Extract the (x, y) coordinate from the center of the cell holding the provided text.  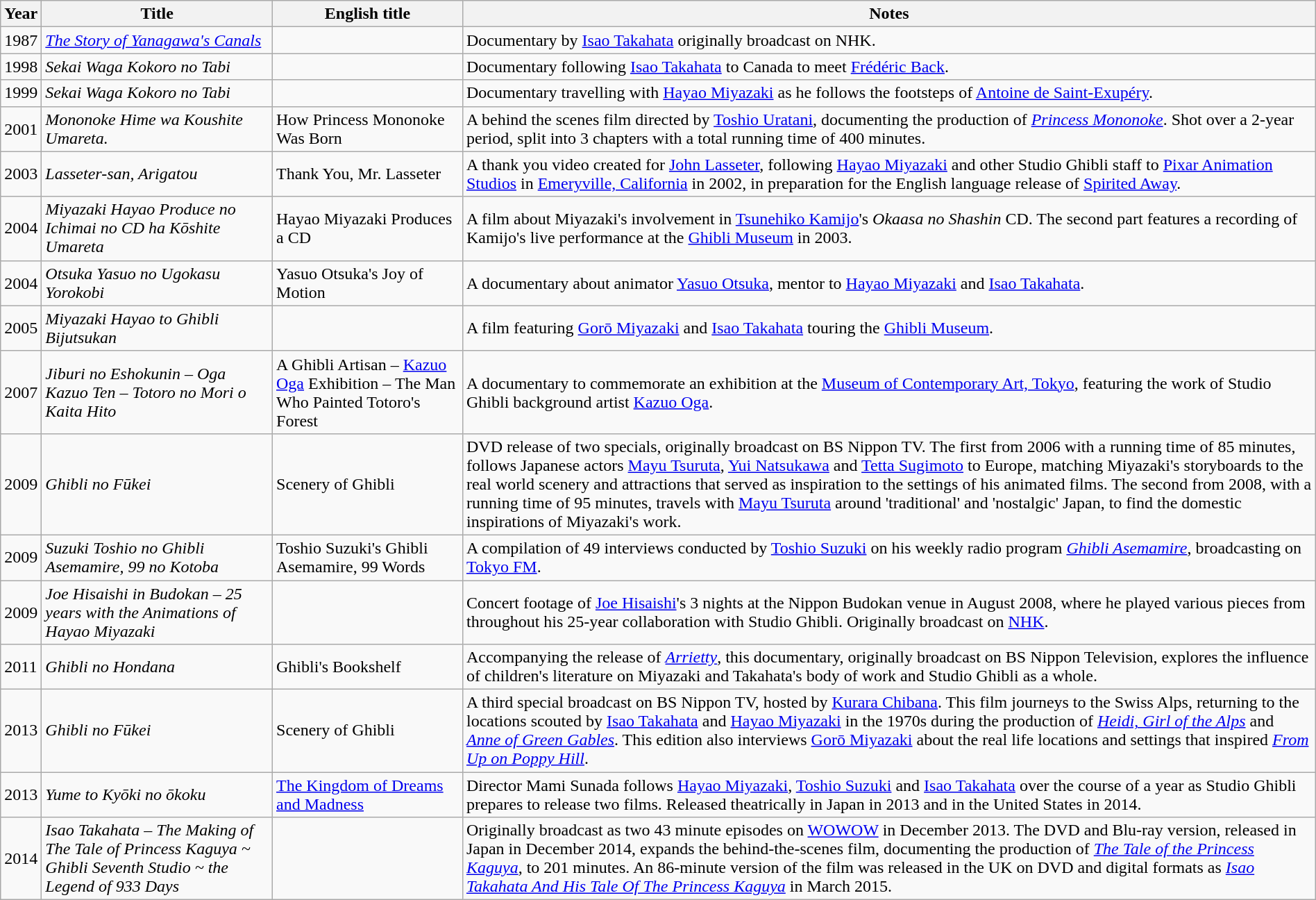
2003 (21, 174)
Suzuki Toshio no Ghibli Asemamire, 99 no Kotoba (157, 557)
English title (368, 14)
Documentary by Isao Takahata originally broadcast on NHK. (888, 40)
Miyazaki Hayao to Ghibli Bijutsukan (157, 328)
Thank You, Mr. Lasseter (368, 174)
Isao Takahata – The Making of The Tale of Princess Kaguya ~ Ghibli Seventh Studio ~ the Legend of 933 Days (157, 858)
A compilation of 49 interviews conducted by Toshio Suzuki on his weekly radio program Ghibli Asemamire, broadcasting on Tokyo FM. (888, 557)
Yasuo Otsuka's Joy of Motion (368, 283)
A film featuring Gorō Miyazaki and Isao Takahata touring the Ghibli Museum. (888, 328)
Yume to Kyōki no ōkoku (157, 794)
Notes (888, 14)
1987 (21, 40)
Otsuka Yasuo no Ugokasu Yorokobi (157, 283)
The Kingdom of Dreams and Madness (368, 794)
Ghibli no Hondana (157, 667)
Mononoke Hime wa Koushite Umareta. (157, 129)
Lasseter-san, Arigatou (157, 174)
1999 (21, 93)
2007 (21, 392)
Documentary travelling with Hayao Miyazaki as he follows the footsteps of Antoine de Saint-Exupéry. (888, 93)
Miyazaki Hayao Produce no Ichimai no CD ha Kōshite Umareta (157, 228)
The Story of Yanagawa's Canals (157, 40)
Year (21, 14)
Title (157, 14)
Jiburi no Eshokunin – Oga Kazuo Ten – Totoro no Mori o Kaita Hito (157, 392)
A documentary about animator Yasuo Otsuka, mentor to Hayao Miyazaki and Isao Takahata. (888, 283)
Documentary following Isao Takahata to Canada to meet Frédéric Back. (888, 67)
Toshio Suzuki's Ghibli Asemamire, 99 Words (368, 557)
A Ghibli Artisan – Kazuo Oga Exhibition – The Man Who Painted Totoro's Forest (368, 392)
Hayao Miyazaki Produces a CD (368, 228)
2011 (21, 667)
How Princess Mononoke Was Born (368, 129)
A documentary to commemorate an exhibition at the Museum of Contemporary Art, Tokyo, featuring the work of Studio Ghibli background artist Kazuo Oga. (888, 392)
2014 (21, 858)
2001 (21, 129)
Ghibli's Bookshelf (368, 667)
1998 (21, 67)
Joe Hisaishi in Budokan – 25 years with the Animations of Hayao Miyazaki (157, 612)
2005 (21, 328)
